Scan for the cell matching the given text and deliver its (x, y) coordinate at center. 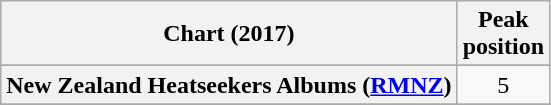
Chart (2017) (229, 34)
New Zealand Heatseekers Albums (RMNZ) (229, 85)
Peak position (503, 34)
5 (503, 85)
